Capture the cell that displays the provided text and extract its [x, y] central coordinate. 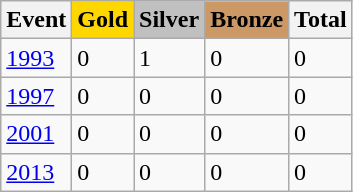
Event [36, 20]
Total [321, 20]
1 [170, 58]
2013 [36, 172]
Silver [170, 20]
2001 [36, 134]
1997 [36, 96]
Bronze [247, 20]
1993 [36, 58]
Gold [103, 20]
